Extract the (X, Y) coordinate from the center of the cell holding the provided text.  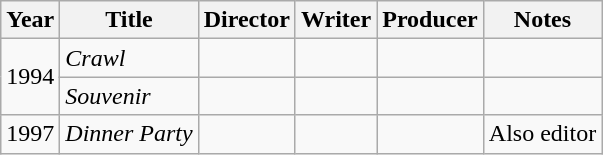
Year (30, 20)
Writer (336, 20)
Notes (542, 20)
1997 (30, 134)
Dinner Party (129, 134)
Crawl (129, 58)
Director (246, 20)
Producer (430, 20)
1994 (30, 77)
Souvenir (129, 96)
Also editor (542, 134)
Title (129, 20)
